Scan for the cell matching the given text and deliver its [x, y] coordinate at center. 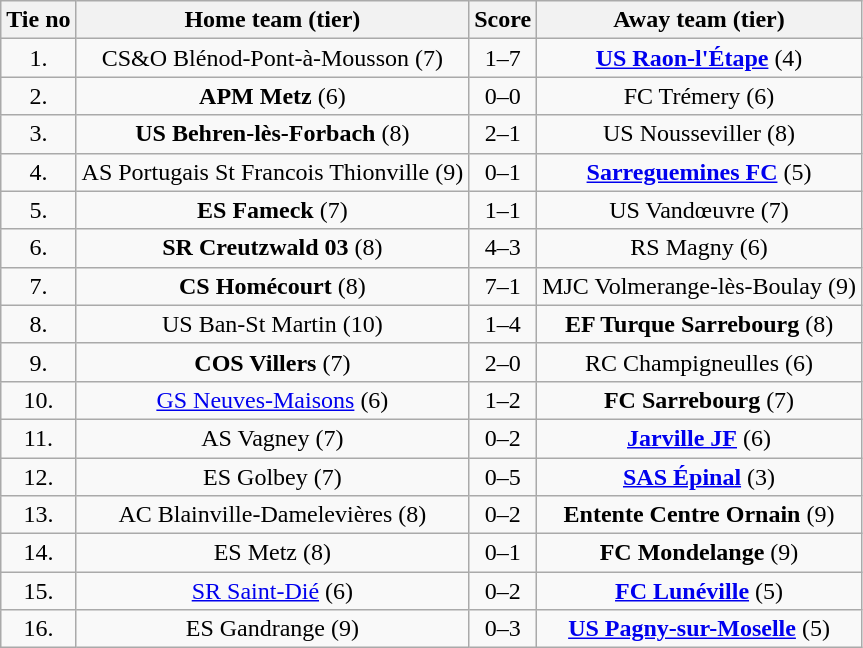
MJC Volmerange-lès-Boulay (9) [700, 286]
13. [38, 515]
CS Homécourt (8) [272, 286]
1–1 [503, 210]
5. [38, 210]
1. [38, 58]
12. [38, 477]
US Nousseviller (8) [700, 134]
Jarville JF (6) [700, 438]
4. [38, 172]
RC Champigneulles (6) [700, 362]
FC Trémery (6) [700, 96]
RS Magny (6) [700, 248]
US Pagny-sur-Moselle (5) [700, 629]
GS Neuves-Maisons (6) [272, 400]
Entente Centre Ornain (9) [700, 515]
0–3 [503, 629]
Away team (tier) [700, 20]
ES Fameck (7) [272, 210]
15. [38, 591]
9. [38, 362]
FC Lunéville (5) [700, 591]
COS Villers (7) [272, 362]
6. [38, 248]
14. [38, 553]
2. [38, 96]
FC Sarrebourg (7) [700, 400]
SR Saint-Dié (6) [272, 591]
Sarreguemines FC (5) [700, 172]
Tie no [38, 20]
AS Portugais St Francois Thionville (9) [272, 172]
CS&O Blénod-Pont-à-Mousson (7) [272, 58]
AC Blainville-Damelevières (8) [272, 515]
US Behren-lès-Forbach (8) [272, 134]
EF Turque Sarrebourg (8) [700, 324]
ES Golbey (7) [272, 477]
FC Mondelange (9) [700, 553]
10. [38, 400]
0–0 [503, 96]
US Vandœuvre (7) [700, 210]
16. [38, 629]
Score [503, 20]
SAS Épinal (3) [700, 477]
7–1 [503, 286]
0–5 [503, 477]
1–4 [503, 324]
1–7 [503, 58]
2–1 [503, 134]
APM Metz (6) [272, 96]
US Ban-St Martin (10) [272, 324]
3. [38, 134]
2–0 [503, 362]
US Raon-l'Étape (4) [700, 58]
ES Metz (8) [272, 553]
1–2 [503, 400]
8. [38, 324]
ES Gandrange (9) [272, 629]
4–3 [503, 248]
AS Vagney (7) [272, 438]
SR Creutzwald 03 (8) [272, 248]
Home team (tier) [272, 20]
7. [38, 286]
11. [38, 438]
